Capture the cell that displays the provided text and extract its (x, y) central coordinate. 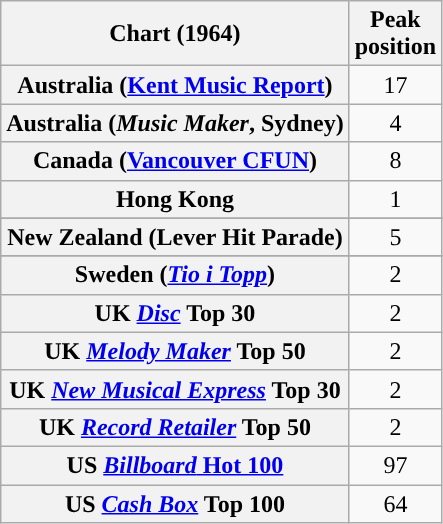
Australia (Kent Music Report) (175, 85)
Hong Kong (175, 199)
1 (395, 199)
Sweden (Tio i Topp) (175, 275)
UK New Musical Express Top 30 (175, 389)
New Zealand (Lever Hit Parade) (175, 237)
UK Disc Top 30 (175, 313)
US Cash Box Top 100 (175, 503)
4 (395, 123)
UK Record Retailer Top 50 (175, 427)
5 (395, 237)
UK Melody Maker Top 50 (175, 351)
Chart (1964) (175, 34)
64 (395, 503)
8 (395, 161)
US Billboard Hot 100 (175, 465)
97 (395, 465)
Peakposition (395, 34)
17 (395, 85)
Canada (Vancouver CFUN) (175, 161)
Australia (Music Maker, Sydney) (175, 123)
